Identify which cell holds the provided text, then report its (x, y) central coordinate. 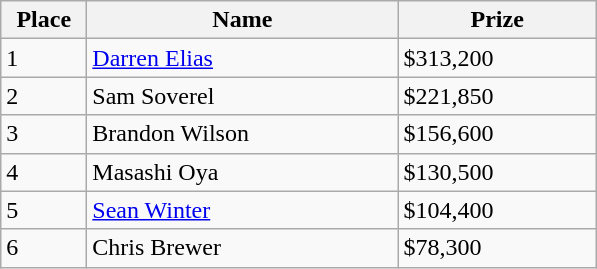
2 (44, 96)
Prize (498, 20)
5 (44, 210)
Place (44, 20)
6 (44, 248)
$156,600 (498, 134)
$104,400 (498, 210)
Sam Soverel (242, 96)
Sean Winter (242, 210)
4 (44, 172)
Name (242, 20)
Darren Elias (242, 58)
$313,200 (498, 58)
1 (44, 58)
$221,850 (498, 96)
Masashi Oya (242, 172)
$78,300 (498, 248)
$130,500 (498, 172)
Brandon Wilson (242, 134)
Chris Brewer (242, 248)
3 (44, 134)
